Return the [x, y] coordinate for the center point of the cell that contains the specified text.  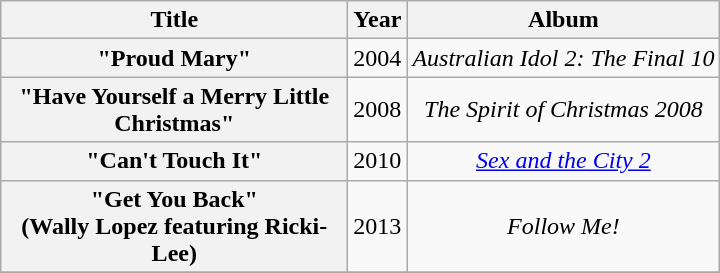
Follow Me! [564, 226]
Title [174, 20]
Australian Idol 2: The Final 10 [564, 58]
Sex and the City 2 [564, 161]
2004 [378, 58]
2013 [378, 226]
2010 [378, 161]
The Spirit of Christmas 2008 [564, 110]
2008 [378, 110]
"Can't Touch It" [174, 161]
"Have Yourself a Merry Little Christmas" [174, 110]
"Proud Mary" [174, 58]
"Get You Back"(Wally Lopez featuring Ricki-Lee) [174, 226]
Year [378, 20]
Album [564, 20]
